Determine the (X, Y) coordinate at the center of the cell enclosing the given text.  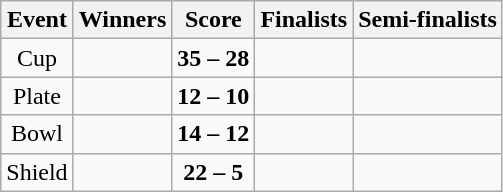
Cup (37, 58)
Score (214, 20)
14 – 12 (214, 134)
Winners (122, 20)
Finalists (304, 20)
22 – 5 (214, 172)
35 – 28 (214, 58)
Semi-finalists (428, 20)
Shield (37, 172)
12 – 10 (214, 96)
Bowl (37, 134)
Plate (37, 96)
Event (37, 20)
